Provide the [x, y] coordinate of the cell's center where the given text is located.  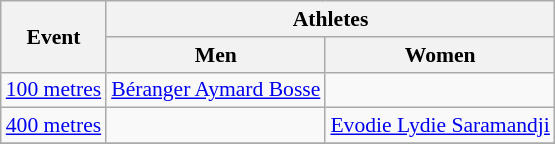
Women [440, 55]
Béranger Aymard Bosse [216, 90]
Men [216, 55]
Evodie Lydie Saramandji [440, 126]
100 metres [54, 90]
400 metres [54, 126]
Event [54, 36]
Athletes [330, 19]
